Identify which cell holds the provided text, then report its (X, Y) central coordinate. 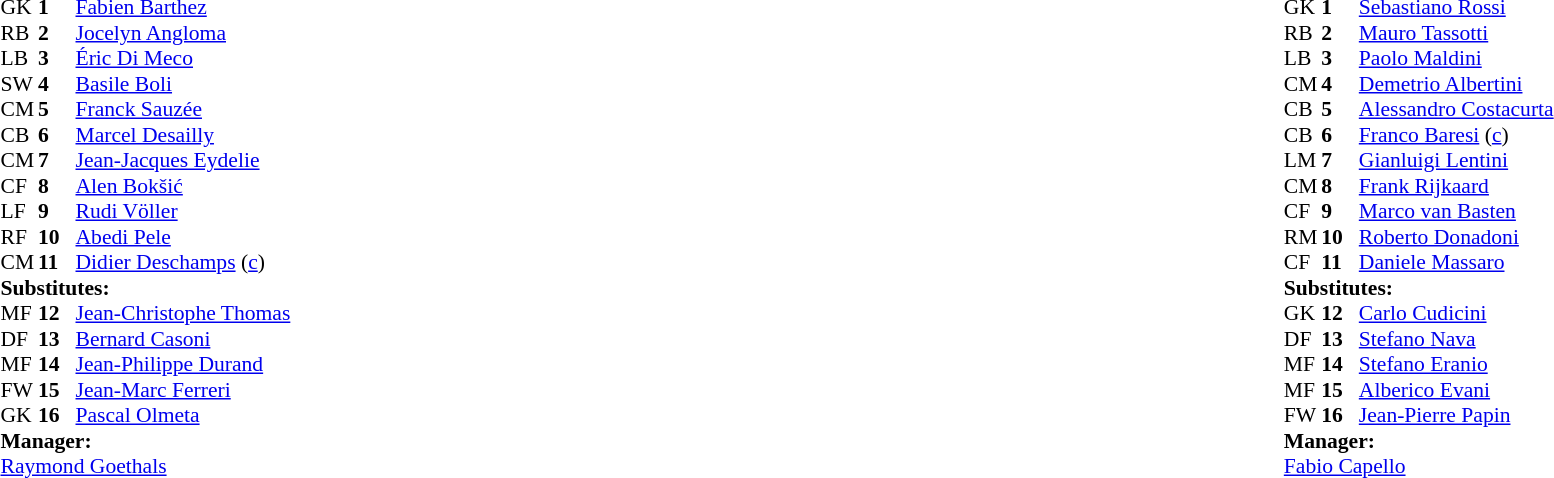
Jocelyn Angloma (184, 33)
Jean-Pierre Papin (1456, 415)
Demetrio Albertini (1456, 84)
Paolo Maldini (1456, 59)
Carlo Cudicini (1456, 313)
Stefano Eranio (1456, 365)
Marcel Desailly (184, 135)
Alessandro Costacurta (1456, 109)
Abedi Pele (184, 237)
Jean-Marc Ferreri (184, 390)
Alen Bokšić (184, 186)
Gianluigi Lentini (1456, 161)
RF (19, 237)
Jean-Philippe Durand (184, 365)
LF (19, 211)
Frank Rijkaard (1456, 186)
Stefano Nava (1456, 339)
Daniele Massaro (1456, 263)
Mauro Tassotti (1456, 33)
Alberico Evani (1456, 390)
Éric Di Meco (184, 59)
Jean-Jacques Eydelie (184, 161)
Pascal Olmeta (184, 415)
LM (1303, 161)
Franck Sauzée (184, 109)
Marco van Basten (1456, 211)
RM (1303, 237)
Basile Boli (184, 84)
Bernard Casoni (184, 339)
Didier Deschamps (c) (184, 263)
SW (19, 84)
Rudi Völler (184, 211)
Jean-Christophe Thomas (184, 313)
Franco Baresi (c) (1456, 135)
Roberto Donadoni (1456, 237)
